Return (x, y) of the center of cell containing provided text 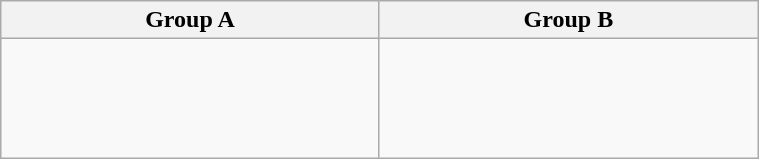
Group A (190, 20)
Group B (568, 20)
